Locate the cell with the specified text and output its [X, Y] center coordinate. 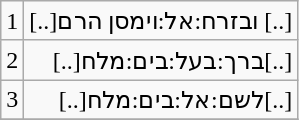
3 [12, 100]
[..]ובזרח:אל:וימסן הרם [..] [161, 21]
[..]ברך:בעל:בים:מלח[..] [161, 60]
[..]לשם:אל:בים:מלח[..] [161, 100]
1 [12, 21]
2 [12, 60]
